Return the [x, y] coordinate for the center point of the cell that contains the specified text.  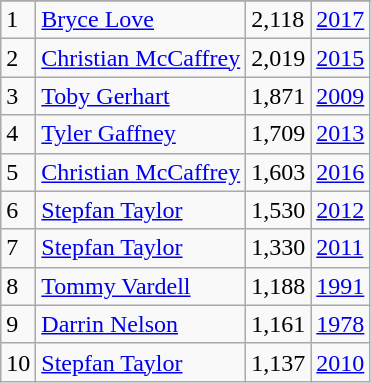
1,330 [278, 248]
2011 [340, 248]
2009 [340, 96]
Tyler Gaffney [141, 134]
1991 [340, 286]
1,188 [278, 286]
10 [18, 362]
1,603 [278, 172]
1,137 [278, 362]
5 [18, 172]
2016 [340, 172]
2012 [340, 210]
2 [18, 58]
1978 [340, 324]
1,161 [278, 324]
1,530 [278, 210]
2010 [340, 362]
1,709 [278, 134]
7 [18, 248]
Darrin Nelson [141, 324]
2015 [340, 58]
Toby Gerhart [141, 96]
2017 [340, 20]
6 [18, 210]
2013 [340, 134]
9 [18, 324]
Bryce Love [141, 20]
1 [18, 20]
3 [18, 96]
2,118 [278, 20]
2,019 [278, 58]
1,871 [278, 96]
4 [18, 134]
Tommy Vardell [141, 286]
8 [18, 286]
